Search for the cell housing the specified text and yield its (x, y) center coordinate. 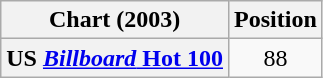
US Billboard Hot 100 (115, 58)
88 (276, 58)
Chart (2003) (115, 20)
Position (276, 20)
